Scan for the cell matching the given text and deliver its [X, Y] coordinate at center. 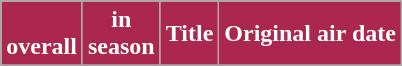
Original air date [310, 34]
inseason [121, 34]
Title [190, 34]
overall [42, 34]
